Identify which cell holds the provided text, then report its [x, y] central coordinate. 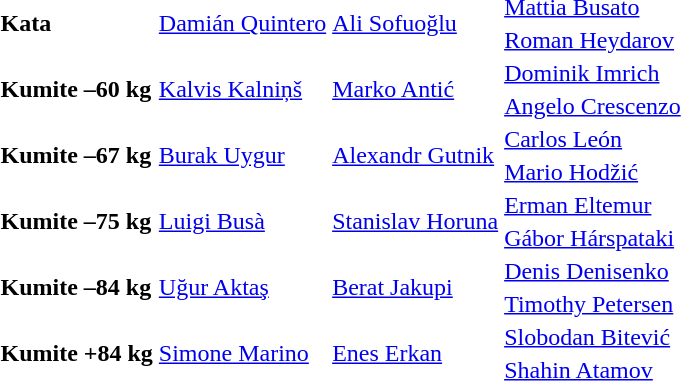
Burak Uygur [242, 156]
Stanislav Horuna [416, 222]
Kalvis Kalniņš [242, 90]
Berat Jakupi [416, 288]
Marko Antić [416, 90]
Luigi Busà [242, 222]
Alexandr Gutnik [416, 156]
Uğur Aktaş [242, 288]
